For the text-containing cell, return its midpoint in (x, y) coordinate format. 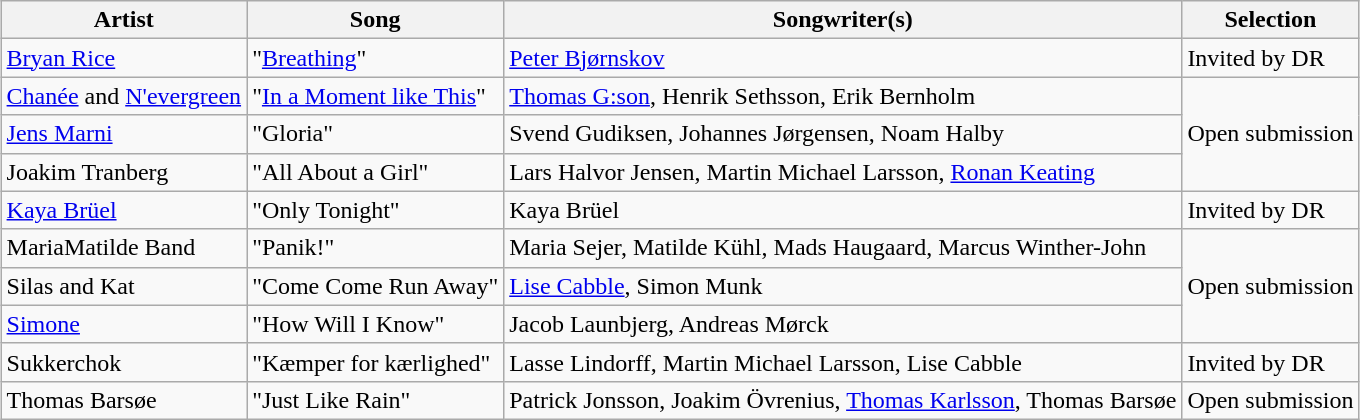
Songwriter(s) (843, 20)
Maria Sejer, Matilde Kühl, Mads Haugaard, Marcus Winther-John (843, 248)
Selection (1270, 20)
Chanée and N'evergreen (124, 96)
Artist (124, 20)
Bryan Rice (124, 58)
Silas and Kat (124, 286)
Jacob Launbjerg, Andreas Mørck (843, 324)
"In a Moment like This" (376, 96)
Thomas G:son, Henrik Sethsson, Erik Bernholm (843, 96)
"Breathing" (376, 58)
MariaMatilde Band (124, 248)
Lars Halvor Jensen, Martin Michael Larsson, Ronan Keating (843, 172)
Lise Cabble, Simon Munk (843, 286)
"How Will I Know" (376, 324)
"Panik!" (376, 248)
"Just Like Rain" (376, 400)
"Gloria" (376, 134)
Peter Bjørnskov (843, 58)
"All About a Girl" (376, 172)
Svend Gudiksen, Johannes Jørgensen, Noam Halby (843, 134)
Joakim Tranberg (124, 172)
Sukkerchok (124, 362)
Lasse Lindorff, Martin Michael Larsson, Lise Cabble (843, 362)
Jens Marni (124, 134)
"Come Come Run Away" (376, 286)
Thomas Barsøe (124, 400)
"Kæmper for kærlighed" (376, 362)
"Only Tonight" (376, 210)
Simone (124, 324)
Song (376, 20)
Patrick Jonsson, Joakim Övrenius, Thomas Karlsson, Thomas Barsøe (843, 400)
